Search for the cell housing the specified text and yield its (x, y) center coordinate. 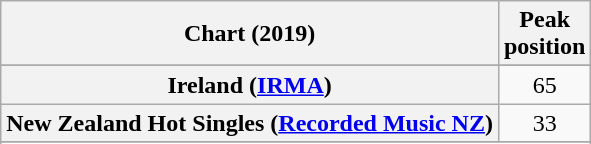
33 (544, 123)
Ireland (IRMA) (250, 85)
65 (544, 85)
Chart (2019) (250, 34)
Peakposition (544, 34)
New Zealand Hot Singles (Recorded Music NZ) (250, 123)
